For the text-containing cell, return its midpoint in (X, Y) coordinate format. 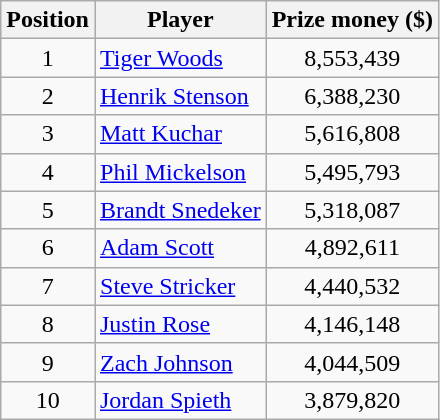
3 (48, 134)
8,553,439 (352, 58)
4,440,532 (352, 286)
1 (48, 58)
Player (180, 20)
5,318,087 (352, 210)
Tiger Woods (180, 58)
Justin Rose (180, 324)
Position (48, 20)
Prize money ($) (352, 20)
5,616,808 (352, 134)
2 (48, 96)
5 (48, 210)
4,146,148 (352, 324)
Adam Scott (180, 248)
Henrik Stenson (180, 96)
8 (48, 324)
Jordan Spieth (180, 400)
9 (48, 362)
4 (48, 172)
4,892,611 (352, 248)
6 (48, 248)
Matt Kuchar (180, 134)
6,388,230 (352, 96)
7 (48, 286)
Steve Stricker (180, 286)
Brandt Snedeker (180, 210)
Phil Mickelson (180, 172)
5,495,793 (352, 172)
3,879,820 (352, 400)
4,044,509 (352, 362)
10 (48, 400)
Zach Johnson (180, 362)
